For the text-containing cell, return its midpoint in (X, Y) coordinate format. 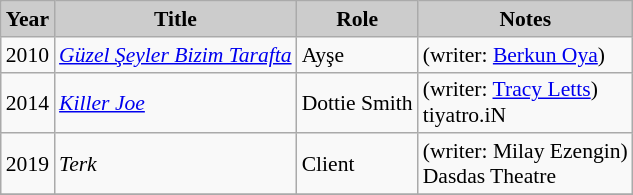
(writer: Milay Ezengin)Dasdas Theatre (526, 164)
Ayşe (358, 55)
Güzel Şeyler Bizim Tarafta (176, 55)
Dottie Smith (358, 102)
Year (28, 19)
Client (358, 164)
Killer Joe (176, 102)
Title (176, 19)
(writer: Tracy Letts)tiyatro.iN (526, 102)
2014 (28, 102)
2010 (28, 55)
Terk (176, 164)
Notes (526, 19)
2019 (28, 164)
(writer: Berkun Oya) (526, 55)
Role (358, 19)
